Provide the (x, y) coordinate of the cell's center where the given text is located.  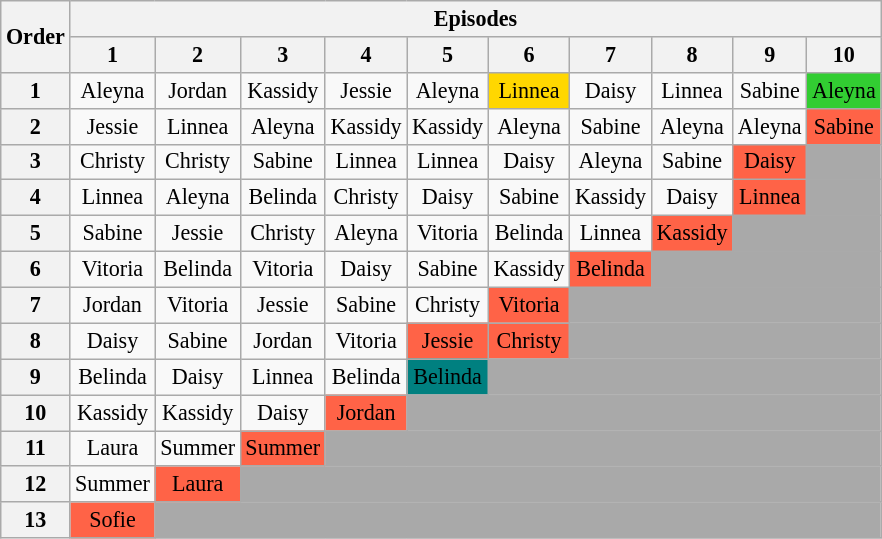
Sofie (112, 520)
Episodes (476, 18)
12 (36, 484)
Order (36, 36)
11 (36, 448)
13 (36, 520)
